Find where the given text appears and provide that cell's center as [x, y] coordinate. 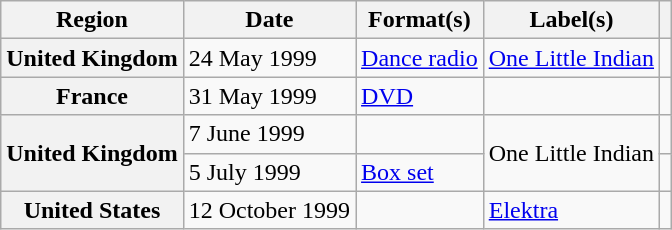
Label(s) [571, 20]
France [92, 96]
24 May 1999 [269, 58]
Dance radio [420, 58]
31 May 1999 [269, 96]
United States [92, 210]
12 October 1999 [269, 210]
Date [269, 20]
Region [92, 20]
Elektra [571, 210]
Format(s) [420, 20]
7 June 1999 [269, 134]
Box set [420, 172]
DVD [420, 96]
5 July 1999 [269, 172]
